Pinpoint the cell where the given text exists, returning its (x, y) midpoint coordinate. 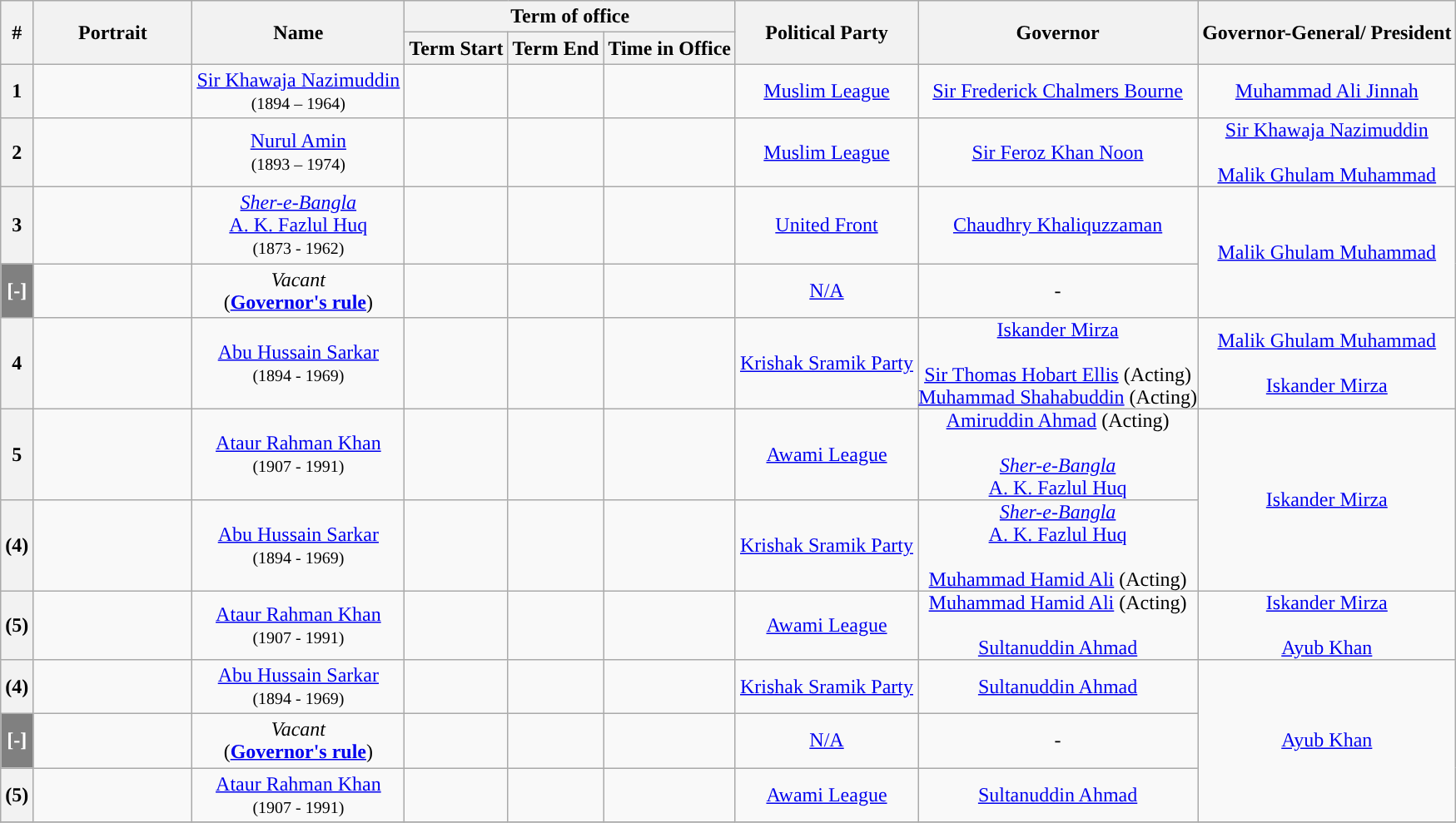
Portrait (113, 32)
Sir Khawaja NazimuddinMalik Ghulam Muhammad (1327, 152)
Amiruddin Ahmad (Acting)Sher-e-BanglaA. K. Fazlul Huq (1058, 454)
Term of office (570, 17)
Malik Ghulam MuhammadIskander Mirza (1327, 364)
5 (17, 454)
United Front (826, 225)
Iskander MirzaAyub Khan (1327, 625)
Name (298, 32)
Term Start (456, 48)
Sir Frederick Chalmers Bourne (1058, 92)
Muhammad Hamid Ali (Acting)Sultanuddin Ahmad (1058, 625)
Chaudhry Khaliquzzaman (1058, 225)
2 (17, 152)
Sir Khawaja Nazimuddin(1894 – 1964) (298, 92)
Political Party (826, 32)
Sher-e-BanglaA. K. Fazlul Huq(1873 - 1962) (298, 225)
Time in Office (669, 48)
Nurul Amin(1893 – 1974) (298, 152)
Sher-e-BanglaA. K. Fazlul HuqMuhammad Hamid Ali (Acting) (1058, 546)
1 (17, 92)
Ayub Khan (1327, 741)
Muhammad Ali Jinnah (1327, 92)
4 (17, 364)
Sir Feroz Khan Noon (1058, 152)
3 (17, 225)
Iskander Mirza (1327, 499)
Iskander MirzaSir Thomas Hobart Ellis (Acting)Muhammad Shahabuddin (Acting) (1058, 364)
# (17, 32)
Governor-General/ President (1327, 32)
Term End (556, 48)
Governor (1058, 32)
Malik Ghulam Muhammad (1327, 251)
